Scan for the cell matching the given text and deliver its (X, Y) coordinate at center. 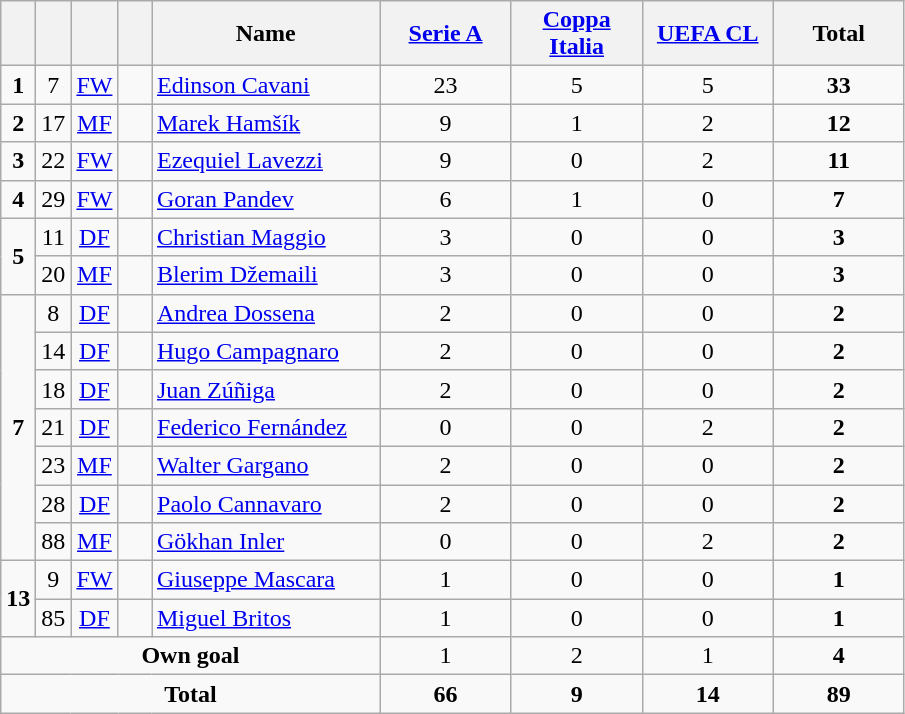
UEFA CL (708, 34)
Name (266, 34)
20 (54, 275)
Own goal (190, 656)
18 (54, 389)
22 (54, 161)
Walter Gargano (266, 465)
Edinson Cavani (266, 85)
Giuseppe Mascara (266, 580)
Hugo Campagnaro (266, 351)
Andrea Dossena (266, 313)
Juan Zúñiga (266, 389)
29 (54, 199)
33 (838, 85)
Serie A (446, 34)
Federico Fernández (266, 427)
12 (838, 123)
Goran Pandev (266, 199)
Paolo Cannavaro (266, 503)
85 (54, 618)
Christian Maggio (266, 237)
Ezequiel Lavezzi (266, 161)
28 (54, 503)
Marek Hamšík (266, 123)
13 (18, 599)
66 (446, 694)
Gökhan Inler (266, 542)
21 (54, 427)
89 (838, 694)
Blerim Džemaili (266, 275)
6 (446, 199)
Miguel Britos (266, 618)
17 (54, 123)
8 (54, 313)
Coppa Italia (576, 34)
88 (54, 542)
